Return the [X, Y] coordinate for the center point of the cell that contains the specified text.  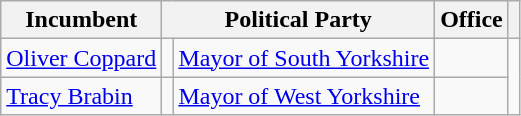
Mayor of West Yorkshire [304, 96]
Oliver Coppard [82, 58]
Incumbent [82, 20]
Tracy Brabin [82, 96]
Office [472, 20]
Political Party [298, 20]
Mayor of South Yorkshire [304, 58]
